From the cell containing the given text, extract its center point as (X, Y) coordinate. 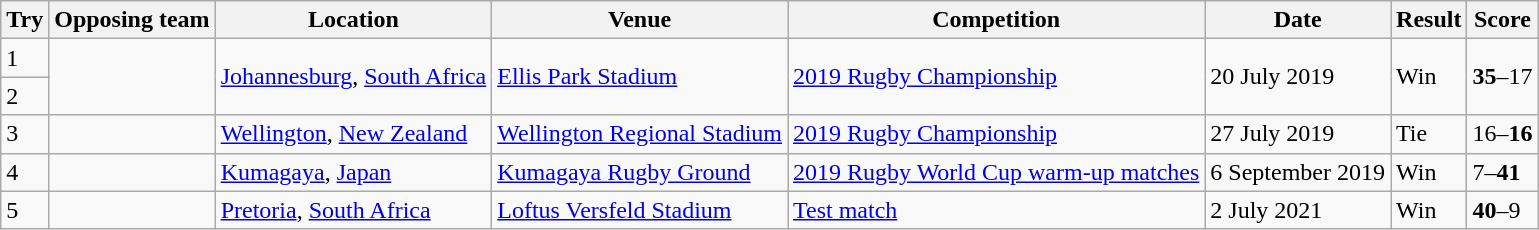
35–17 (1502, 77)
2 July 2021 (1298, 210)
Wellington, New Zealand (354, 134)
6 September 2019 (1298, 172)
Score (1502, 20)
4 (25, 172)
5 (25, 210)
Wellington Regional Stadium (640, 134)
2019 Rugby World Cup warm-up matches (996, 172)
27 July 2019 (1298, 134)
1 (25, 58)
Ellis Park Stadium (640, 77)
7–41 (1502, 172)
Tie (1429, 134)
Competition (996, 20)
Pretoria, South Africa (354, 210)
Opposing team (132, 20)
Location (354, 20)
Result (1429, 20)
16–16 (1502, 134)
Try (25, 20)
Venue (640, 20)
3 (25, 134)
Loftus Versfeld Stadium (640, 210)
Test match (996, 210)
Kumagaya, Japan (354, 172)
20 July 2019 (1298, 77)
Kumagaya Rugby Ground (640, 172)
Johannesburg, South Africa (354, 77)
40–9 (1502, 210)
2 (25, 96)
Date (1298, 20)
